For the text-containing cell, return its midpoint in (X, Y) coordinate format. 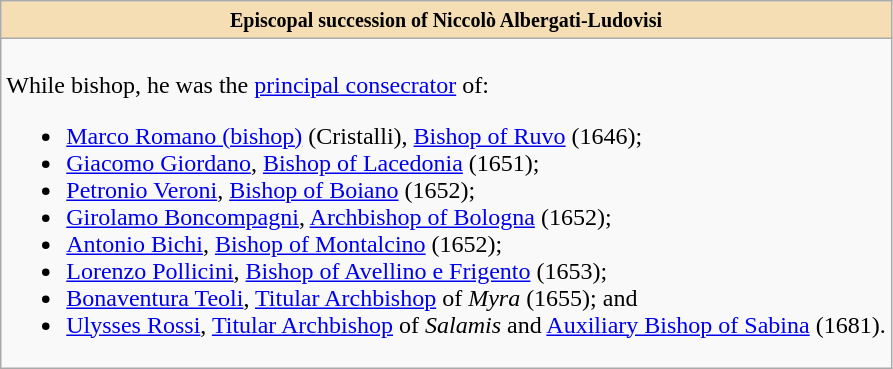
Episcopal succession of Niccolò Albergati-Ludovisi (446, 20)
